Return [x, y] of the center of cell containing provided text 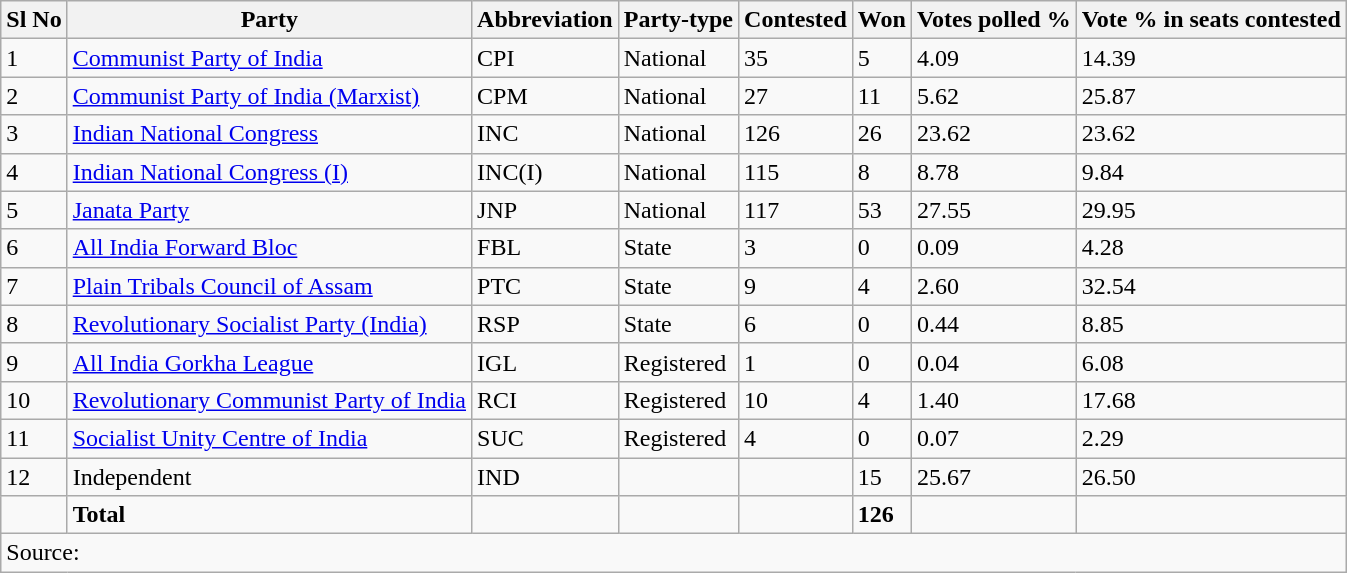
All India Gorkha League [269, 362]
Communist Party of India [269, 58]
All India Forward Bloc [269, 248]
Party [269, 20]
IND [546, 477]
4.09 [994, 58]
27.55 [994, 210]
0.09 [994, 248]
12 [34, 477]
Won [882, 20]
17.68 [1211, 400]
0.07 [994, 438]
Socialist Unity Centre of India [269, 438]
8.78 [994, 172]
0.04 [994, 362]
Vote % in seats contested [1211, 20]
117 [796, 210]
25.87 [1211, 96]
32.54 [1211, 286]
Abbreviation [546, 20]
Sl No [34, 20]
15 [882, 477]
27 [796, 96]
CPM [546, 96]
Indian National Congress (I) [269, 172]
9.84 [1211, 172]
7 [34, 286]
26 [882, 134]
2 [34, 96]
RSP [546, 324]
Contested [796, 20]
2.60 [994, 286]
INC(I) [546, 172]
Total [269, 515]
5.62 [994, 96]
CPI [546, 58]
Janata Party [269, 210]
35 [796, 58]
RCI [546, 400]
Source: [674, 553]
FBL [546, 248]
Votes polled % [994, 20]
53 [882, 210]
PTC [546, 286]
Revolutionary Communist Party of India [269, 400]
INC [546, 134]
Indian National Congress [269, 134]
Revolutionary Socialist Party (India) [269, 324]
115 [796, 172]
Independent [269, 477]
Communist Party of India (Marxist) [269, 96]
0.44 [994, 324]
4.28 [1211, 248]
Plain Tribals Council of Assam [269, 286]
14.39 [1211, 58]
IGL [546, 362]
25.67 [994, 477]
26.50 [1211, 477]
Party-type [678, 20]
29.95 [1211, 210]
6.08 [1211, 362]
SUC [546, 438]
2.29 [1211, 438]
1.40 [994, 400]
8.85 [1211, 324]
JNP [546, 210]
